Extract the [x, y] coordinate from the center of the cell holding the provided text.  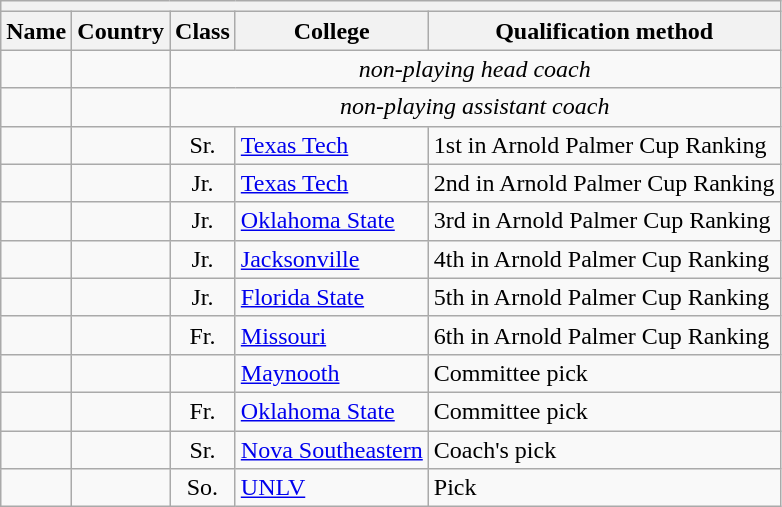
2nd in Arnold Palmer Cup Ranking [604, 183]
Maynooth [332, 373]
4th in Arnold Palmer Cup Ranking [604, 259]
6th in Arnold Palmer Cup Ranking [604, 335]
Qualification method [604, 31]
Class [203, 31]
non-playing head coach [475, 69]
UNLV [332, 488]
non-playing assistant coach [475, 107]
So. [203, 488]
Coach's pick [604, 449]
Florida State [332, 297]
College [332, 31]
Missouri [332, 335]
3rd in Arnold Palmer Cup Ranking [604, 221]
Jacksonville [332, 259]
Pick [604, 488]
1st in Arnold Palmer Cup Ranking [604, 145]
5th in Arnold Palmer Cup Ranking [604, 297]
Name [36, 31]
Country [121, 31]
Nova Southeastern [332, 449]
